From the cell containing the given text, extract its center point as (x, y) coordinate. 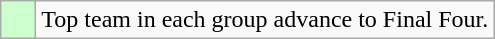
Top team in each group advance to Final Four. (265, 20)
